Find where the given text appears and provide that cell's center as (X, Y) coordinate. 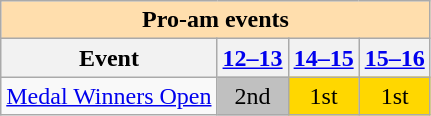
Medal Winners Open (109, 96)
Event (109, 58)
15–16 (394, 58)
2nd (252, 96)
12–13 (252, 58)
14–15 (324, 58)
Pro-am events (216, 20)
